Detect which cell encompasses the target text, then output its (X, Y) center coordinate. 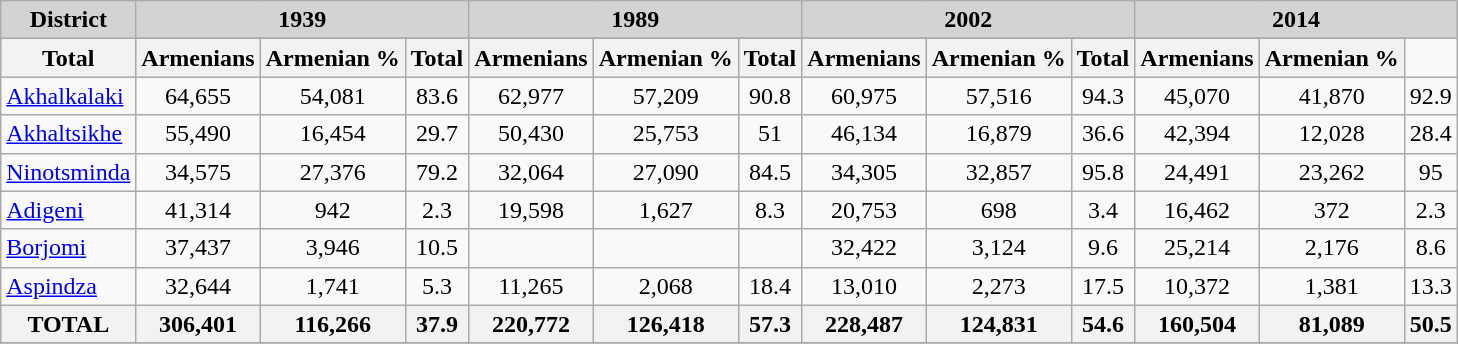
92.9 (1430, 96)
41,870 (1332, 96)
1,381 (1332, 286)
698 (998, 210)
116,266 (332, 324)
5.3 (437, 286)
18.4 (770, 286)
3,124 (998, 248)
37.9 (437, 324)
84.5 (770, 172)
16,454 (332, 134)
13.3 (1430, 286)
3,946 (332, 248)
45,070 (1197, 96)
46,134 (864, 134)
37,437 (198, 248)
54,081 (332, 96)
51 (770, 134)
24,491 (1197, 172)
57,516 (998, 96)
228,487 (864, 324)
32,064 (531, 172)
160,504 (1197, 324)
19,598 (531, 210)
306,401 (198, 324)
29.7 (437, 134)
Aspindza (68, 286)
942 (332, 210)
2,176 (1332, 248)
62,977 (531, 96)
124,831 (998, 324)
220,772 (531, 324)
9.6 (1103, 248)
81,089 (1332, 324)
95 (1430, 172)
District (68, 20)
126,418 (666, 324)
79.2 (437, 172)
16,462 (1197, 210)
32,422 (864, 248)
Borjomi (68, 248)
1,741 (332, 286)
12,028 (1332, 134)
34,575 (198, 172)
36.6 (1103, 134)
10.5 (437, 248)
10,372 (1197, 286)
372 (1332, 210)
2,273 (998, 286)
55,490 (198, 134)
1,627 (666, 210)
25,753 (666, 134)
2002 (968, 20)
28.4 (1430, 134)
20,753 (864, 210)
13,010 (864, 286)
Ninotsminda (68, 172)
1989 (636, 20)
83.6 (437, 96)
50,430 (531, 134)
17.5 (1103, 286)
25,214 (1197, 248)
Akhaltsikhe (68, 134)
64,655 (198, 96)
Akhalkalaki (68, 96)
3.4 (1103, 210)
95.8 (1103, 172)
50.5 (1430, 324)
90.8 (770, 96)
Adigeni (68, 210)
42,394 (1197, 134)
11,265 (531, 286)
94.3 (1103, 96)
8.6 (1430, 248)
32,857 (998, 172)
2,068 (666, 286)
23,262 (1332, 172)
57,209 (666, 96)
60,975 (864, 96)
27,376 (332, 172)
16,879 (998, 134)
54.6 (1103, 324)
34,305 (864, 172)
32,644 (198, 286)
1939 (302, 20)
2014 (1296, 20)
27,090 (666, 172)
57.3 (770, 324)
8.3 (770, 210)
TOTAL (68, 324)
41,314 (198, 210)
